Pinpoint the cell where the given text exists, returning its (x, y) midpoint coordinate. 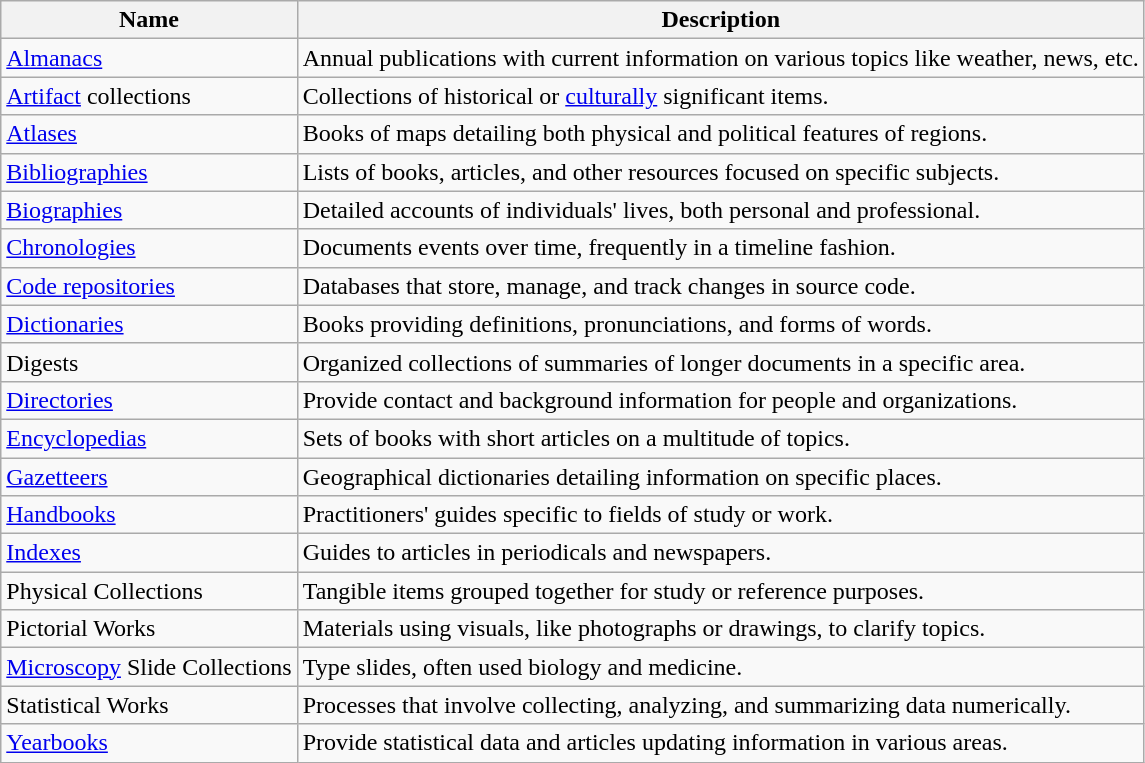
Name (149, 20)
Guides to articles in periodicals and newspapers. (720, 553)
Databases that store, manage, and track changes in source code. (720, 286)
Sets of books with short articles on a multitude of topics. (720, 438)
Annual publications with current information on various topics like weather, news, etc. (720, 58)
Handbooks (149, 515)
Statistical Works (149, 705)
Practitioners' guides specific to fields of study or work. (720, 515)
Yearbooks (149, 743)
Documents events over time, frequently in a timeline fashion. (720, 248)
Lists of books, articles, and other resources focused on specific subjects. (720, 172)
Dictionaries (149, 324)
Artifact collections (149, 96)
Geographical dictionaries detailing information on specific places. (720, 477)
Gazetteers (149, 477)
Encyclopedias (149, 438)
Code repositories (149, 286)
Almanacs (149, 58)
Biographies (149, 210)
Collections of historical or culturally significant items. (720, 96)
Materials using visuals, like photographs or drawings, to clarify topics. (720, 629)
Provide statistical data and articles updating information in various areas. (720, 743)
Provide contact and background information for people and organizations. (720, 400)
Atlases (149, 134)
Microscopy Slide Collections (149, 667)
Books of maps detailing both physical and political features of regions. (720, 134)
Bibliographies (149, 172)
Processes that involve collecting, analyzing, and summarizing data numerically. (720, 705)
Detailed accounts of individuals' lives, both personal and professional. (720, 210)
Description (720, 20)
Indexes (149, 553)
Organized collections of summaries of longer documents in a specific area. (720, 362)
Tangible items grouped together for study or reference purposes. (720, 591)
Physical Collections (149, 591)
Directories (149, 400)
Pictorial Works (149, 629)
Type slides, often used biology and medicine. (720, 667)
Digests (149, 362)
Chronologies (149, 248)
Books providing definitions, pronunciations, and forms of words. (720, 324)
